Search for the cell housing the specified text and yield its [x, y] center coordinate. 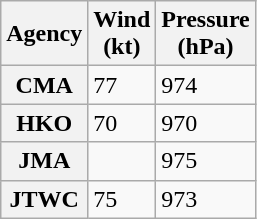
Pressure(hPa) [206, 34]
JTWC [44, 199]
973 [206, 199]
70 [122, 123]
JMA [44, 161]
77 [122, 85]
Agency [44, 34]
970 [206, 123]
Wind(kt) [122, 34]
975 [206, 161]
75 [122, 199]
HKO [44, 123]
CMA [44, 85]
974 [206, 85]
